Provide the [x, y] coordinate of the cell's center where the given text is located.  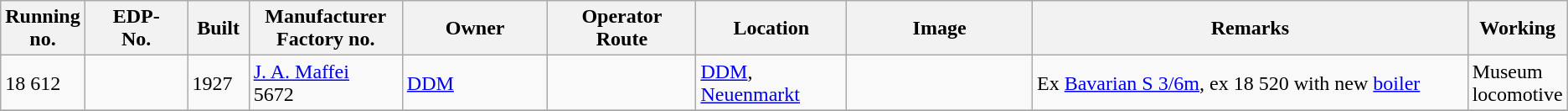
Working [1518, 29]
EDP-No. [136, 29]
Location [771, 29]
OperatorRoute [622, 29]
ManufacturerFactory no. [325, 29]
Owner [475, 29]
Built [218, 29]
18 612 [43, 82]
Museum locomotive [1518, 82]
Ex Bavarian S 3/6m, ex 18 520 with new boiler [1250, 82]
DDM [475, 82]
J. A. Maffei5672 [325, 82]
1927 [218, 82]
Image [940, 29]
Remarks [1250, 29]
Runningno. [43, 29]
DDM, Neuenmarkt [771, 82]
